Scan for the cell matching the given text and deliver its [X, Y] coordinate at center. 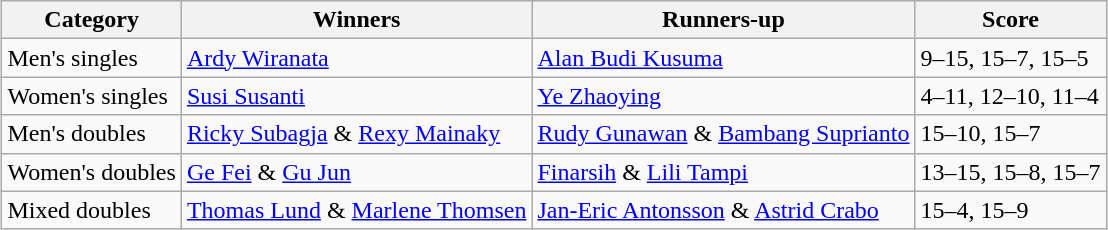
4–11, 12–10, 11–4 [1010, 96]
Women's singles [92, 96]
Ye Zhaoying [724, 96]
Thomas Lund & Marlene Thomsen [356, 210]
Men's doubles [92, 134]
Rudy Gunawan & Bambang Suprianto [724, 134]
Ge Fei & Gu Jun [356, 172]
Score [1010, 20]
Alan Budi Kusuma [724, 58]
Winners [356, 20]
Finarsih & Lili Tampi [724, 172]
Jan-Eric Antonsson & Astrid Crabo [724, 210]
Mixed doubles [92, 210]
Runners-up [724, 20]
15–10, 15–7 [1010, 134]
13–15, 15–8, 15–7 [1010, 172]
9–15, 15–7, 15–5 [1010, 58]
15–4, 15–9 [1010, 210]
Men's singles [92, 58]
Ardy Wiranata [356, 58]
Women's doubles [92, 172]
Susi Susanti [356, 96]
Category [92, 20]
Ricky Subagja & Rexy Mainaky [356, 134]
